Scan for the cell matching the given text and deliver its (X, Y) coordinate at center. 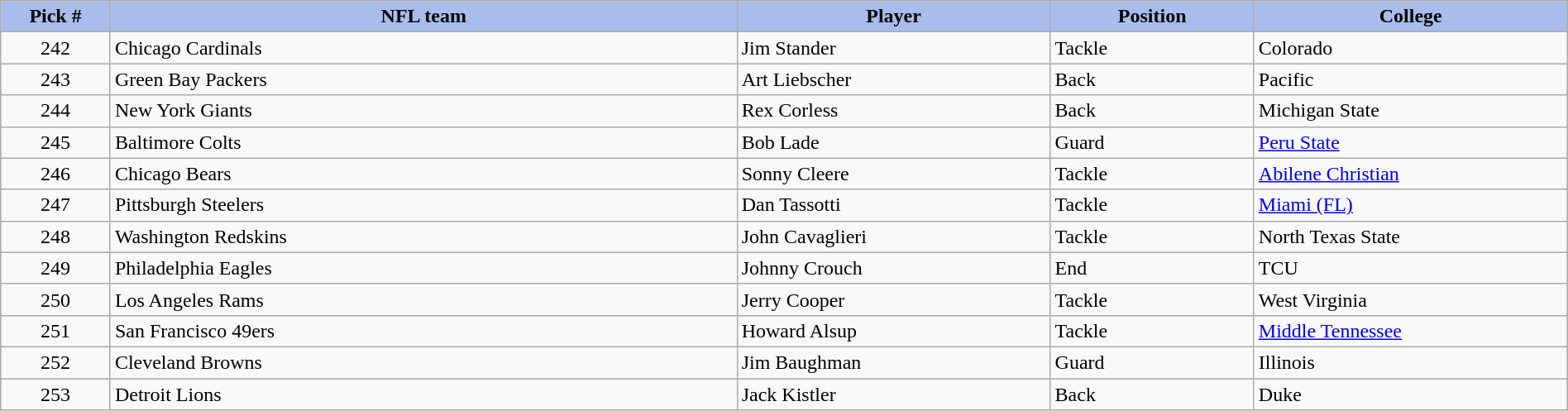
248 (56, 237)
252 (56, 362)
Philadelphia Eagles (423, 268)
253 (56, 394)
Pick # (56, 17)
Chicago Bears (423, 174)
Pittsburgh Steelers (423, 205)
Peru State (1411, 142)
247 (56, 205)
Pacific (1411, 79)
Chicago Cardinals (423, 48)
NFL team (423, 17)
243 (56, 79)
John Cavaglieri (893, 237)
College (1411, 17)
Rex Corless (893, 111)
Jim Baughman (893, 362)
End (1152, 268)
242 (56, 48)
San Francisco 49ers (423, 331)
Sonny Cleere (893, 174)
Howard Alsup (893, 331)
Jack Kistler (893, 394)
North Texas State (1411, 237)
Los Angeles Rams (423, 299)
Duke (1411, 394)
251 (56, 331)
Player (893, 17)
Middle Tennessee (1411, 331)
Jerry Cooper (893, 299)
250 (56, 299)
249 (56, 268)
Colorado (1411, 48)
Green Bay Packers (423, 79)
Illinois (1411, 362)
Cleveland Browns (423, 362)
Michigan State (1411, 111)
Washington Redskins (423, 237)
Abilene Christian (1411, 174)
New York Giants (423, 111)
Miami (FL) (1411, 205)
Bob Lade (893, 142)
Johnny Crouch (893, 268)
West Virginia (1411, 299)
245 (56, 142)
Baltimore Colts (423, 142)
246 (56, 174)
244 (56, 111)
TCU (1411, 268)
Detroit Lions (423, 394)
Jim Stander (893, 48)
Position (1152, 17)
Art Liebscher (893, 79)
Dan Tassotti (893, 205)
